Output the [X, Y] coordinate of the center of the cell containing the given text.  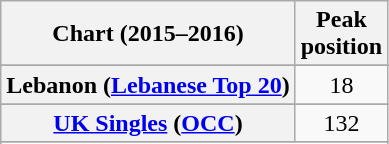
UK Singles (OCC) [148, 123]
Peakposition [341, 34]
132 [341, 123]
Chart (2015–2016) [148, 34]
18 [341, 85]
Lebanon (Lebanese Top 20) [148, 85]
